Return [x, y] of the center of cell containing provided text 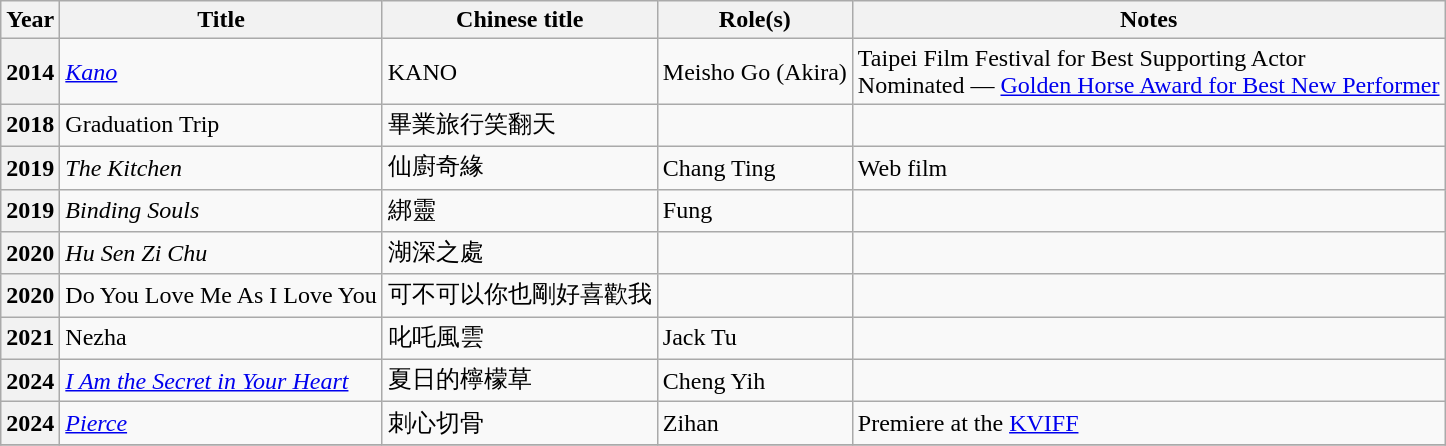
Binding Souls [221, 210]
可不可以你也剛好喜歡我 [520, 296]
仙廚奇緣 [520, 168]
Cheng Yih [754, 380]
Meisho Go (Akira) [754, 72]
Graduation Trip [221, 126]
Hu Sen Zi Chu [221, 254]
KANO [520, 72]
Jack Tu [754, 338]
Web film [1148, 168]
Fung [754, 210]
夏日的檸檬草 [520, 380]
Premiere at the KVIFF [1148, 424]
Chang Ting [754, 168]
Year [30, 20]
湖深之處 [520, 254]
綁靈 [520, 210]
Role(s) [754, 20]
2014 [30, 72]
Notes [1148, 20]
Pierce [221, 424]
Nezha [221, 338]
Title [221, 20]
畢業旅行笑翻天 [520, 126]
Chinese title [520, 20]
2018 [30, 126]
2021 [30, 338]
Kano [221, 72]
I Am the Secret in Your Heart [221, 380]
Do You Love Me As I Love You [221, 296]
叱吒風雲 [520, 338]
Taipei Film Festival for Best Supporting ActorNominated — Golden Horse Award for Best New Performer [1148, 72]
Zihan [754, 424]
刺心切骨 [520, 424]
The Kitchen [221, 168]
